Return the [X, Y] coordinate for the center point of the cell that contains the specified text.  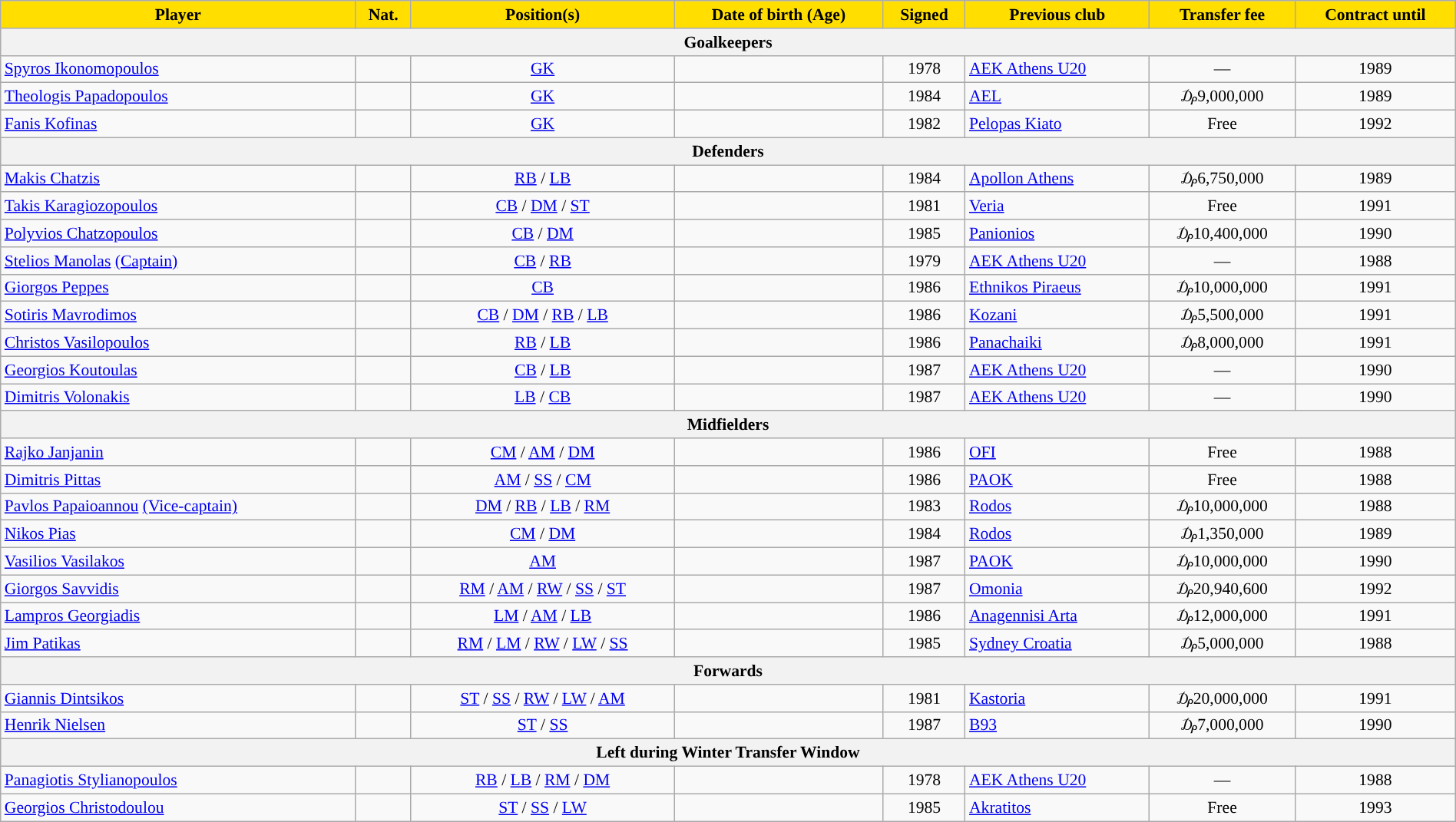
Giorgos Savvidis [178, 589]
CB / DM / ST [542, 206]
ST / SS [542, 725]
LB / CB [542, 398]
1993 [1376, 807]
₯7,000,000 [1223, 725]
Pelopas Kiato [1057, 124]
Goalkeepers [728, 42]
Contract until [1376, 15]
Date of birth (Age) [779, 15]
Georgios Christodoulou [178, 807]
Kozani [1057, 315]
Panionios [1057, 233]
LM / AM / LB [542, 616]
₯8,000,000 [1223, 343]
CB / DM / RB / LB [542, 315]
Giorgos Peppes [178, 288]
1983 [925, 507]
₯9,000,000 [1223, 97]
₯5,500,000 [1223, 315]
Dimitris Pittas [178, 480]
Anagennisi Arta [1057, 616]
Akratitos [1057, 807]
AM [542, 562]
1982 [925, 124]
Georgios Koutoulas [178, 370]
Henrik Nielsen [178, 725]
Forwards [728, 671]
Theologis Papadopoulos [178, 97]
Stelios Manolas (Captain) [178, 261]
Lampros Georgiadis [178, 616]
Giannis Dintsikos [178, 698]
Player [178, 15]
Rajko Janjanin [178, 452]
CM / DM [542, 534]
Sotiris Mavrodimos [178, 315]
Dimitris Volonakis [178, 398]
AM / SS / CM [542, 480]
Christos Vasilopoulos [178, 343]
DM / RB / LB / RM [542, 507]
₯10,400,000 [1223, 233]
Apollon Athens [1057, 179]
RM / AM / RW / SS / ST [542, 589]
CB / DM [542, 233]
Previous club [1057, 15]
Position(s) [542, 15]
Defenders [728, 151]
RM / LM / RW / LW / SS [542, 644]
Sydney Croatia [1057, 644]
ST / SS / LW [542, 807]
Spyros Ikonomopoulos [178, 69]
Transfer fee [1223, 15]
Takis Karagiozopoulos [178, 206]
Polyvios Chatzopoulos [178, 233]
Fanis Kofinas [178, 124]
Nikos Pias [178, 534]
CM / AM / DM [542, 452]
Panachaiki [1057, 343]
Vasilios Vasilakos [178, 562]
Nat. [383, 15]
₯1,350,000 [1223, 534]
Makis Chatzis [178, 179]
Midfielders [728, 425]
B93 [1057, 725]
Panagiotis Stylianopoulos [178, 781]
₯6,750,000 [1223, 179]
Signed [925, 15]
Pavlos Papaioannou (Vice-captain) [178, 507]
CB [542, 288]
1979 [925, 261]
Omonia [1057, 589]
Kastoria [1057, 698]
RB / LB / RM / DM [542, 781]
CB / RB [542, 261]
Jim Patikas [178, 644]
₯5,000,000 [1223, 644]
₯20,940,600 [1223, 589]
OFI [1057, 452]
Ethnikos Piraeus [1057, 288]
ST / SS / RW / LW / AM [542, 698]
₯20,000,000 [1223, 698]
CB / LB [542, 370]
₯12,000,000 [1223, 616]
AEL [1057, 97]
Veria [1057, 206]
Left during Winter Transfer Window [728, 753]
